Extract the [x, y] coordinate from the center of the cell holding the provided text.  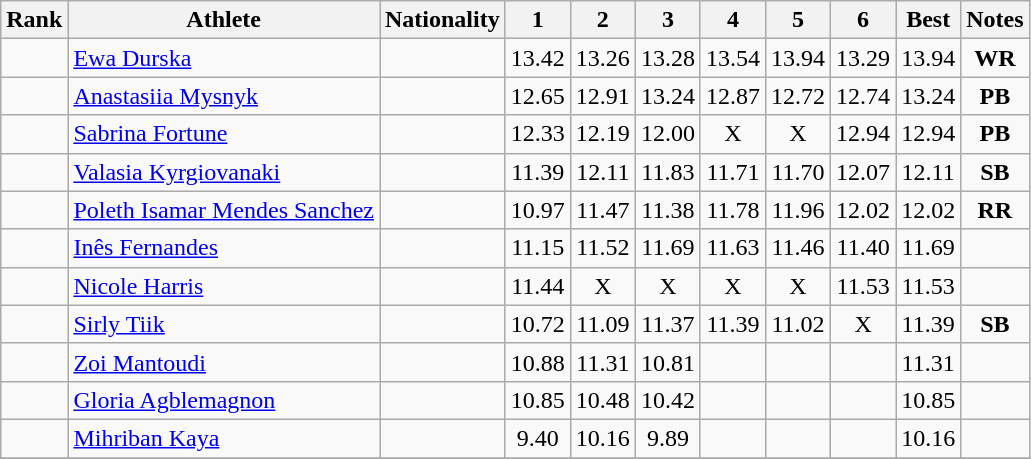
3 [668, 20]
11.46 [798, 248]
Poleth Isamar Mendes Sanchez [224, 210]
9.40 [538, 438]
10.42 [668, 400]
13.42 [538, 58]
10.97 [538, 210]
9.89 [668, 438]
Rank [34, 20]
1 [538, 20]
11.47 [602, 210]
12.72 [798, 96]
13.29 [864, 58]
4 [732, 20]
Athlete [224, 20]
12.19 [602, 134]
13.26 [602, 58]
11.52 [602, 248]
13.54 [732, 58]
11.37 [668, 324]
10.81 [668, 362]
11.83 [668, 172]
Valasia Kyrgiovanaki [224, 172]
11.38 [668, 210]
Anastasiia Mysnyk [224, 96]
11.96 [798, 210]
11.02 [798, 324]
Sabrina Fortune [224, 134]
Zoi Mantoudi [224, 362]
6 [864, 20]
11.63 [732, 248]
Nicole Harris [224, 286]
11.78 [732, 210]
12.87 [732, 96]
12.33 [538, 134]
Ewa Durska [224, 58]
11.40 [864, 248]
11.09 [602, 324]
Gloria Agblemagnon [224, 400]
10.72 [538, 324]
10.48 [602, 400]
12.00 [668, 134]
11.71 [732, 172]
11.70 [798, 172]
Nationality [443, 20]
12.74 [864, 96]
Notes [995, 20]
5 [798, 20]
11.44 [538, 286]
WR [995, 58]
2 [602, 20]
11.15 [538, 248]
Mihriban Kaya [224, 438]
13.28 [668, 58]
10.88 [538, 362]
Inês Fernandes [224, 248]
RR [995, 210]
12.65 [538, 96]
12.91 [602, 96]
12.07 [864, 172]
Sirly Tiik [224, 324]
Best [928, 20]
